From the cell containing the given text, extract its center point as [X, Y] coordinate. 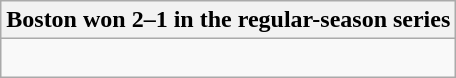
Boston won 2–1 in the regular-season series [228, 20]
